Locate the cell with the specified text and output its [x, y] center coordinate. 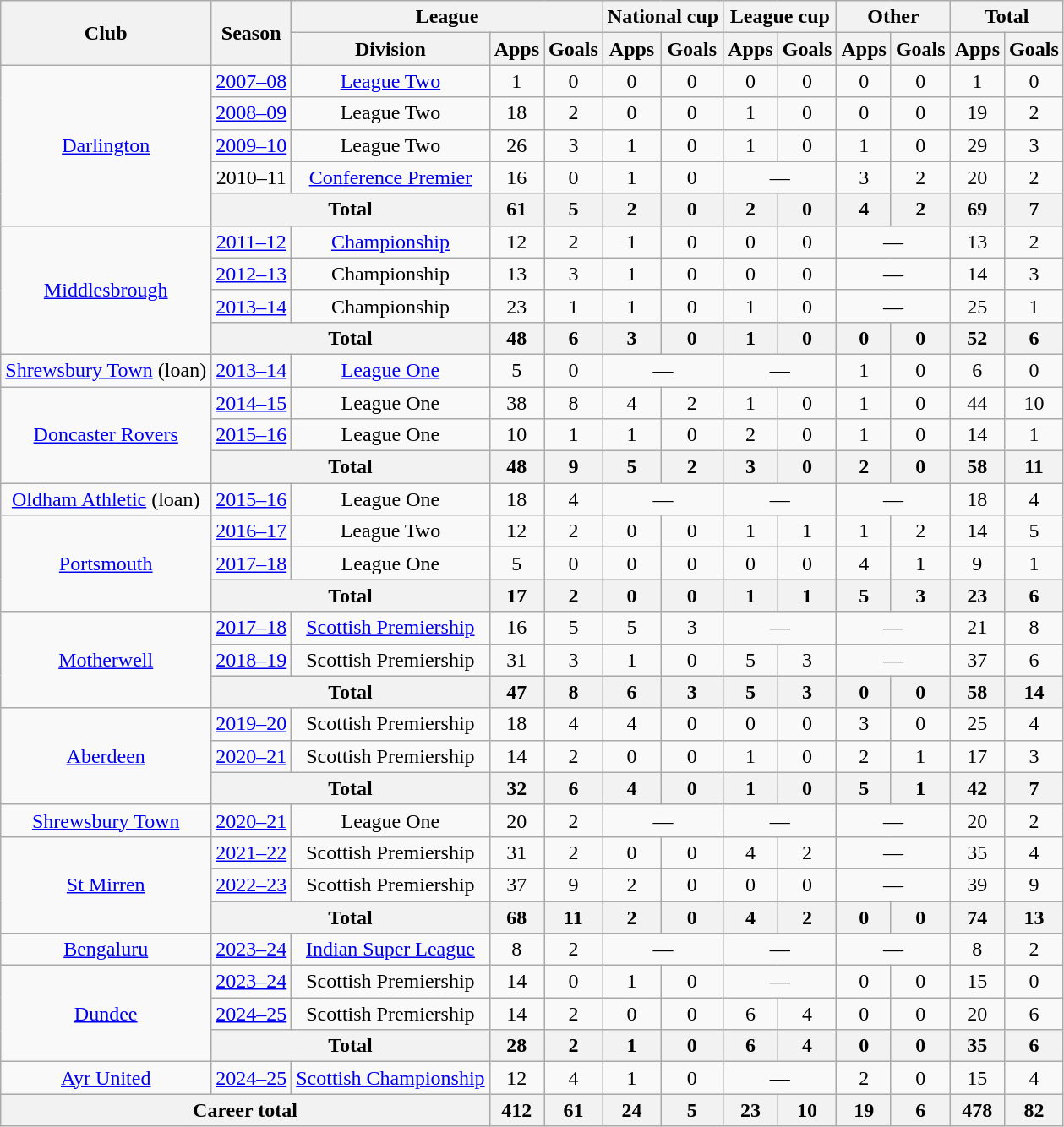
2016–17 [252, 531]
2009–10 [252, 145]
412 [516, 1110]
44 [977, 403]
2007–08 [252, 81]
Conference Premier [390, 177]
National cup [663, 17]
Portsmouth [106, 563]
Division [390, 49]
2008–09 [252, 113]
Season [252, 33]
68 [516, 917]
Shrewsbury Town (loan) [106, 370]
Bengaluru [106, 950]
2010–11 [252, 177]
Scottish Championship [390, 1078]
21 [977, 628]
42 [977, 788]
League cup [780, 17]
Ayr United [106, 1078]
2014–15 [252, 403]
2018–19 [252, 660]
69 [977, 210]
24 [631, 1110]
26 [516, 145]
League [448, 17]
Career total [245, 1110]
38 [516, 403]
Middlesbrough [106, 290]
39 [977, 885]
Motherwell [106, 660]
32 [516, 788]
74 [977, 917]
478 [977, 1110]
29 [977, 145]
Doncaster Rovers [106, 435]
2021–22 [252, 852]
Indian Super League [390, 950]
28 [516, 1046]
Darlington [106, 145]
2019–20 [252, 724]
82 [1034, 1110]
Shrewsbury Town [106, 820]
2012–13 [252, 274]
Aberdeen [106, 756]
Other [893, 17]
St Mirren [106, 885]
47 [516, 692]
52 [977, 338]
2022–23 [252, 885]
Dundee [106, 1014]
Oldham Athletic (loan) [106, 499]
Club [106, 33]
2011–12 [252, 242]
